Return [x, y] of the center of cell containing provided text 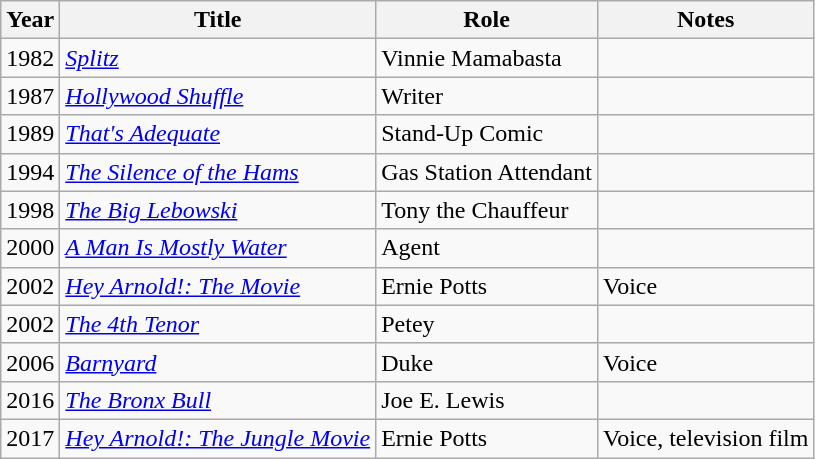
Hey Arnold!: The Movie [218, 286]
The Big Lebowski [218, 210]
Barnyard [218, 362]
Gas Station Attendant [487, 172]
1994 [30, 172]
2000 [30, 248]
1982 [30, 58]
The Bronx Bull [218, 400]
Splitz [218, 58]
Stand-Up Comic [487, 134]
1989 [30, 134]
Voice, television film [706, 438]
2017 [30, 438]
Vinnie Mamabasta [487, 58]
2006 [30, 362]
1987 [30, 96]
Agent [487, 248]
Duke [487, 362]
Hey Arnold!: The Jungle Movie [218, 438]
Role [487, 20]
Notes [706, 20]
Writer [487, 96]
Title [218, 20]
Hollywood Shuffle [218, 96]
Petey [487, 324]
Year [30, 20]
That's Adequate [218, 134]
1998 [30, 210]
Tony the Chauffeur [487, 210]
The Silence of the Hams [218, 172]
Joe E. Lewis [487, 400]
The 4th Tenor [218, 324]
A Man Is Mostly Water [218, 248]
2016 [30, 400]
